Return the (X, Y) coordinate for the center point of the cell that contains the specified text.  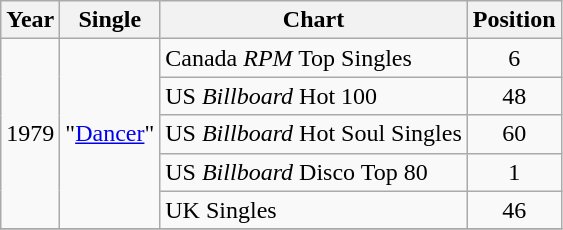
60 (514, 134)
Position (514, 20)
US Billboard Hot Soul Singles (314, 134)
Chart (314, 20)
1979 (30, 134)
US Billboard Hot 100 (314, 96)
Canada RPM Top Singles (314, 58)
UK Singles (314, 210)
6 (514, 58)
"Dancer" (110, 134)
Single (110, 20)
US Billboard Disco Top 80 (314, 172)
Year (30, 20)
46 (514, 210)
48 (514, 96)
1 (514, 172)
